Determine the [x, y] coordinate at the center of the cell enclosing the given text.  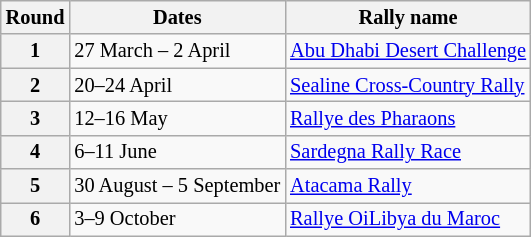
3 [36, 118]
30 August – 5 September [177, 186]
Round [36, 17]
4 [36, 152]
2 [36, 85]
Rallye des Pharaons [408, 118]
Sardegna Rally Race [408, 152]
6–11 June [177, 152]
5 [36, 186]
1 [36, 51]
Rally name [408, 17]
Rallye OiLibya du Maroc [408, 219]
6 [36, 219]
20–24 April [177, 85]
Atacama Rally [408, 186]
27 March – 2 April [177, 51]
Dates [177, 17]
12–16 May [177, 118]
Abu Dhabi Desert Challenge [408, 51]
Sealine Cross-Country Rally [408, 85]
3–9 October [177, 219]
